Identify which cell holds the provided text, then report its [X, Y] central coordinate. 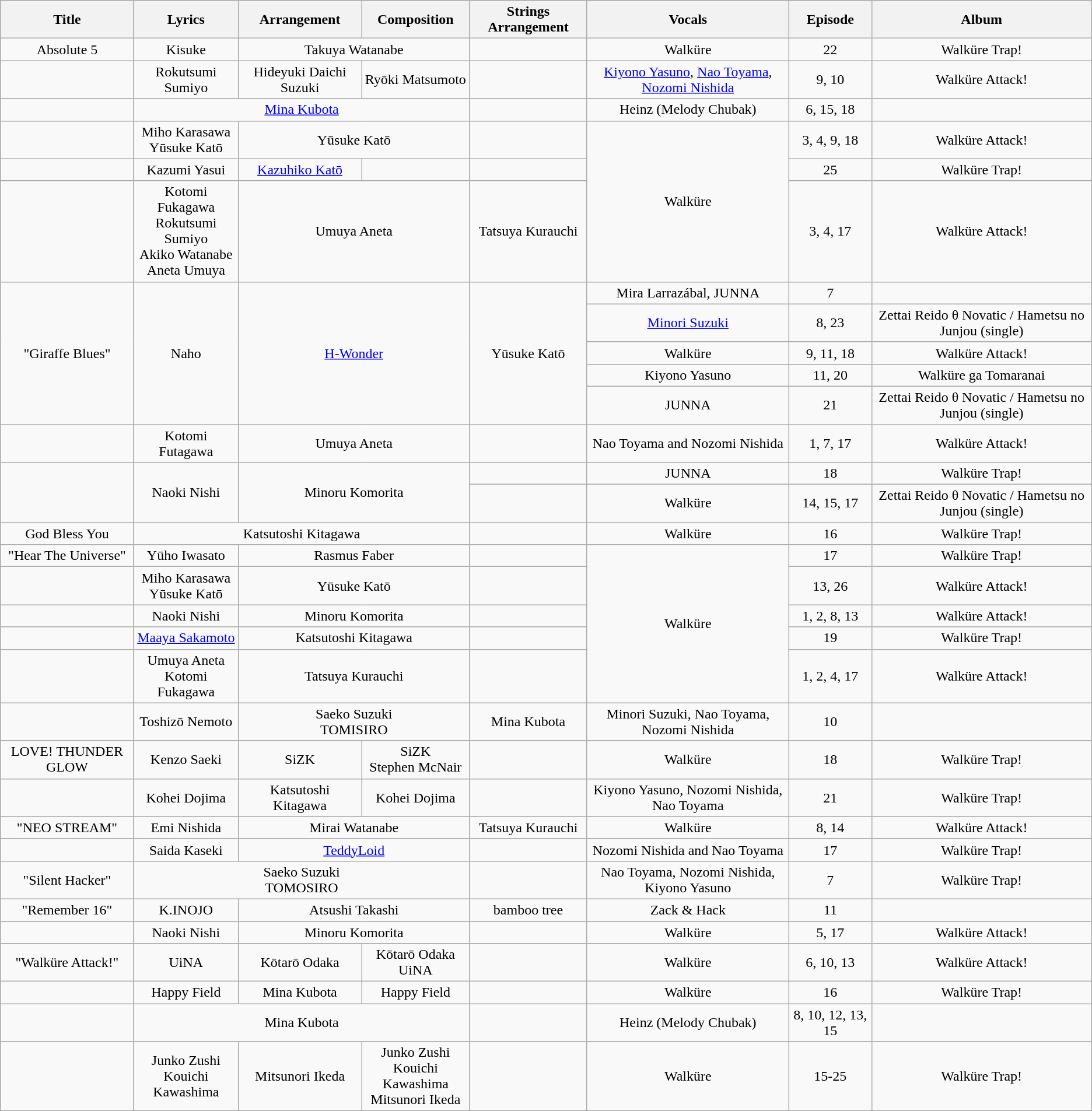
"Giraffe Blues" [67, 353]
Kazumi Yasui [185, 170]
Kōtarō Odaka [300, 962]
TeddyLoid [353, 850]
Zack & Hack [688, 910]
Saeko SuzukiTOMOSIRO [302, 879]
"NEO STREAM" [67, 828]
Kazuhiko Katō [300, 170]
Kiyono Yasuno [688, 375]
Maaya Sakamoto [185, 638]
UiNA [185, 962]
Junko ZushiKouichi Kawashima [185, 1077]
Absolute 5 [67, 50]
8, 10, 12, 13, 15 [831, 1023]
Arrangement [300, 20]
God Bless You [67, 534]
Ryōki Matsumoto [415, 79]
K.INOJO [185, 910]
Mira Larrazábal, JUNNA [688, 293]
5, 17 [831, 933]
Saeko SuzukiTOMISIRO [353, 722]
"Hear The Universe" [67, 556]
Nao Toyama and Nozomi Nishida [688, 443]
Toshizō Nemoto [185, 722]
Kiyono Yasuno, Nao Toyama, Nozomi Nishida [688, 79]
9, 11, 18 [831, 353]
25 [831, 170]
1, 2, 4, 17 [831, 676]
H-Wonder [353, 353]
Kotomi Fukagawa Rokutsumi Sumiyo Akiko Watanabe Aneta Umuya [185, 231]
Vocals [688, 20]
1, 7, 17 [831, 443]
Nao Toyama, Nozomi Nishida, Kiyono Yasuno [688, 879]
19 [831, 638]
Lyrics [185, 20]
3, 4, 9, 18 [831, 140]
Nozomi Nishida and Nao Toyama [688, 850]
Atsushi Takashi [353, 910]
13, 26 [831, 586]
Album [981, 20]
Mirai Watanabe [353, 828]
SiZKStephen McNair [415, 759]
Kiyono Yasuno, Nozomi Nishida, Nao Toyama [688, 798]
Naho [185, 353]
11, 20 [831, 375]
1, 2, 8, 13 [831, 616]
6, 15, 18 [831, 110]
14, 15, 17 [831, 504]
"Walküre Attack!" [67, 962]
22 [831, 50]
Rasmus Faber [353, 556]
LOVE! THUNDER GLOW [67, 759]
11 [831, 910]
Yūho Iwasato [185, 556]
Minori Suzuki [688, 323]
Emi Nishida [185, 828]
10 [831, 722]
Walküre ga Tomaranai [981, 375]
8, 14 [831, 828]
Hideyuki Daichi Suzuki [300, 79]
SiZK [300, 759]
Title [67, 20]
Junko ZushiKouichi KawashimaMitsunori Ikeda [415, 1077]
Episode [831, 20]
bamboo tree [528, 910]
Composition [415, 20]
Umuya AnetaKotomi Fukagawa [185, 676]
Kotomi Futagawa [185, 443]
Minori Suzuki, Nao Toyama, Nozomi Nishida [688, 722]
9, 10 [831, 79]
6, 10, 13 [831, 962]
3, 4, 17 [831, 231]
Saida Kaseki [185, 850]
"Silent Hacker" [67, 879]
Kōtarō OdakaUiNA [415, 962]
15-25 [831, 1077]
Mitsunori Ikeda [300, 1077]
"Remember 16" [67, 910]
Kisuke [185, 50]
Rokutsumi Sumiyo [185, 79]
8, 23 [831, 323]
Strings Arrangement [528, 20]
Kenzo Saeki [185, 759]
Takuya Watanabe [353, 50]
